Output the [x, y] coordinate of the center of the cell containing the given text.  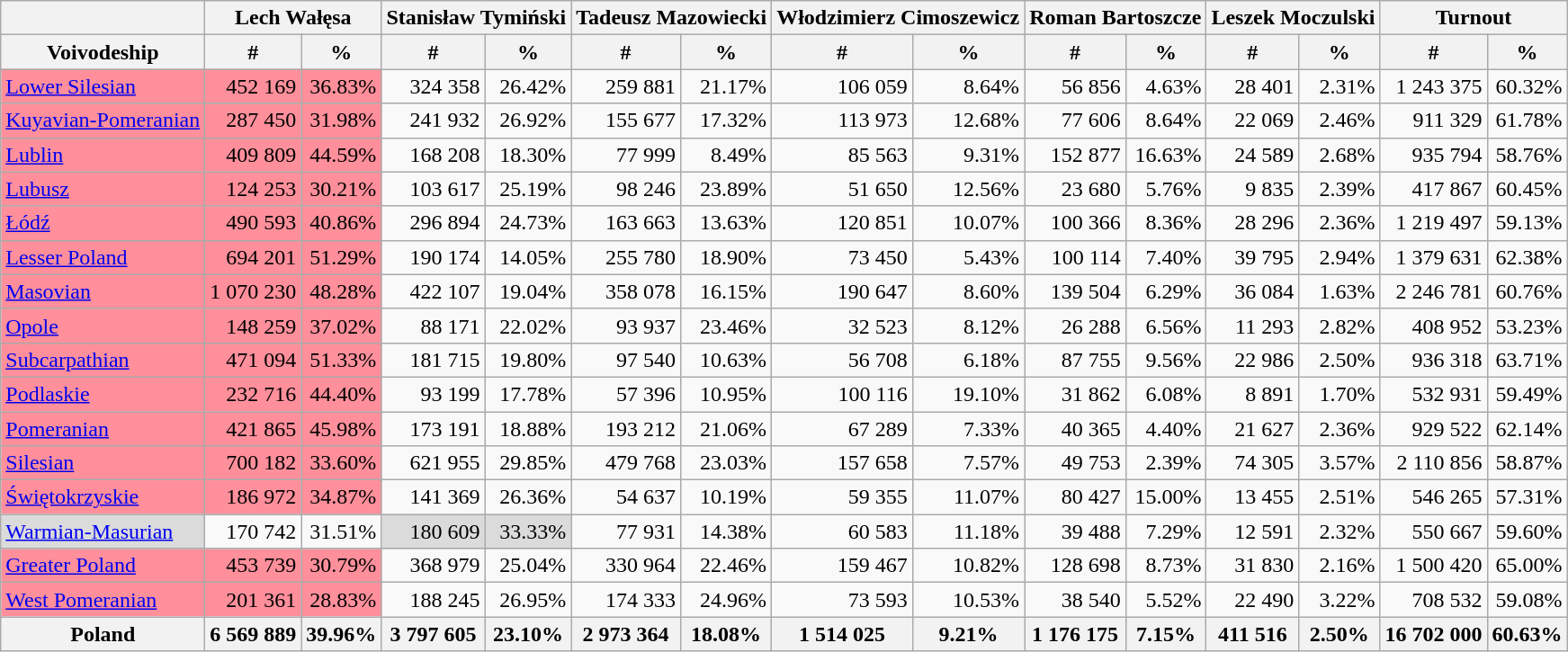
31.98% [342, 121]
17.78% [528, 394]
39.96% [342, 634]
550 667 [1434, 531]
120 851 [842, 223]
63.71% [1528, 360]
8.36% [1166, 223]
49 753 [1076, 463]
65.00% [1528, 566]
201 361 [254, 600]
6.29% [1166, 291]
2.16% [1340, 566]
180 609 [434, 531]
181 715 [434, 360]
12.68% [968, 121]
73 593 [842, 600]
Włodzimierz Cimoszewicz [898, 18]
77 931 [626, 531]
4.63% [1166, 86]
157 658 [842, 463]
40 365 [1076, 429]
453 739 [254, 566]
39 488 [1076, 531]
29.85% [528, 463]
85 563 [842, 155]
Tadeusz Mazowiecki [671, 18]
80 427 [1076, 497]
14.05% [528, 257]
Warmian-Masurian [103, 531]
9.56% [1166, 360]
25.04% [528, 566]
19.80% [528, 360]
12 591 [1252, 531]
Lubusz [103, 189]
2 246 781 [1434, 291]
3.22% [1340, 600]
Stanisław Tymiński [477, 18]
1 243 375 [1434, 86]
929 522 [1434, 429]
24 589 [1252, 155]
936 318 [1434, 360]
100 366 [1076, 223]
1 176 175 [1076, 634]
16 702 000 [1434, 634]
8 891 [1252, 394]
16.63% [1166, 155]
190 174 [434, 257]
77 606 [1076, 121]
2.51% [1340, 497]
53.23% [1528, 326]
174 333 [626, 600]
9 835 [1252, 189]
700 182 [254, 463]
Pomeranian [103, 429]
10.95% [725, 394]
36 084 [1252, 291]
59.13% [1528, 223]
22 069 [1252, 121]
Lublin [103, 155]
159 467 [842, 566]
259 881 [626, 86]
409 809 [254, 155]
26.42% [528, 86]
3.57% [1340, 463]
60.63% [1528, 634]
57 396 [626, 394]
128 698 [1076, 566]
23.89% [725, 189]
97 540 [626, 360]
139 504 [1076, 291]
621 955 [434, 463]
Łódź [103, 223]
6 569 889 [254, 634]
Turnout [1474, 18]
51.29% [342, 257]
77 999 [626, 155]
61.78% [1528, 121]
694 201 [254, 257]
88 171 [434, 326]
2.46% [1340, 121]
471 094 [254, 360]
141 369 [434, 497]
93 199 [434, 394]
56 708 [842, 360]
22 490 [1252, 600]
1.70% [1340, 394]
Leszek Moczulski [1294, 18]
408 952 [1434, 326]
241 932 [434, 121]
173 191 [434, 429]
911 329 [1434, 121]
14.38% [725, 531]
296 894 [434, 223]
1 379 631 [1434, 257]
1.63% [1340, 291]
40.86% [342, 223]
Masovian [103, 291]
422 107 [434, 291]
152 877 [1076, 155]
34.87% [342, 497]
22.02% [528, 326]
6.56% [1166, 326]
19.10% [968, 394]
1 514 025 [842, 634]
45.98% [342, 429]
Poland [103, 634]
2.68% [1340, 155]
51 650 [842, 189]
56 856 [1076, 86]
5.52% [1166, 600]
2 973 364 [626, 634]
Voivodeship [103, 52]
8.49% [725, 155]
44.40% [342, 394]
Lech Wałęsa [293, 18]
Greater Poland [103, 566]
452 169 [254, 86]
31.51% [342, 531]
37.02% [342, 326]
100 116 [842, 394]
124 253 [254, 189]
935 794 [1434, 155]
59.49% [1528, 394]
24.96% [725, 600]
26 288 [1076, 326]
2.94% [1340, 257]
74 305 [1252, 463]
330 964 [626, 566]
13 455 [1252, 497]
532 931 [1434, 394]
28.83% [342, 600]
28 296 [1252, 223]
62.14% [1528, 429]
148 259 [254, 326]
59.08% [1528, 600]
255 780 [626, 257]
21 627 [1252, 429]
60 583 [842, 531]
11 293 [1252, 326]
87 755 [1076, 360]
21.17% [725, 86]
58.76% [1528, 155]
22 986 [1252, 360]
4.40% [1166, 429]
West Pomeranian [103, 600]
10.07% [968, 223]
57.31% [1528, 497]
163 663 [626, 223]
32 523 [842, 326]
2.32% [1340, 531]
Roman Bartoszcze [1116, 18]
36.83% [342, 86]
6.18% [968, 360]
Świętokrzyskie [103, 497]
23.10% [528, 634]
26.95% [528, 600]
368 979 [434, 566]
Silesian [103, 463]
60.32% [1528, 86]
188 245 [434, 600]
12.56% [968, 189]
Subcarpathian [103, 360]
10.82% [968, 566]
30.21% [342, 189]
546 265 [1434, 497]
51.33% [342, 360]
62.38% [1528, 257]
7.33% [968, 429]
490 593 [254, 223]
17.32% [725, 121]
33.60% [342, 463]
8.12% [968, 326]
38 540 [1076, 600]
13.63% [725, 223]
5.43% [968, 257]
21.06% [725, 429]
26.92% [528, 121]
Lesser Poland [103, 257]
9.21% [968, 634]
58.87% [1528, 463]
48.28% [342, 291]
186 972 [254, 497]
22.46% [725, 566]
18.90% [725, 257]
31 830 [1252, 566]
31 862 [1076, 394]
19.04% [528, 291]
5.76% [1166, 189]
15.00% [1166, 497]
98 246 [626, 189]
417 867 [1434, 189]
170 742 [254, 531]
26.36% [528, 497]
Opole [103, 326]
60.45% [1528, 189]
10.19% [725, 497]
18.08% [725, 634]
23.46% [725, 326]
6.08% [1166, 394]
11.07% [968, 497]
479 768 [626, 463]
8.73% [1166, 566]
Lower Silesian [103, 86]
59 355 [842, 497]
2 110 856 [1434, 463]
8.60% [968, 291]
358 078 [626, 291]
155 677 [626, 121]
168 208 [434, 155]
33.33% [528, 531]
113 973 [842, 121]
7.57% [968, 463]
3 797 605 [434, 634]
23.03% [725, 463]
93 937 [626, 326]
103 617 [434, 189]
28 401 [1252, 86]
39 795 [1252, 257]
190 647 [842, 291]
100 114 [1076, 257]
73 450 [842, 257]
16.15% [725, 291]
23 680 [1076, 189]
11.18% [968, 531]
60.76% [1528, 291]
67 289 [842, 429]
708 532 [1434, 600]
44.59% [342, 155]
24.73% [528, 223]
106 059 [842, 86]
421 865 [254, 429]
1 219 497 [1434, 223]
7.40% [1166, 257]
2.82% [1340, 326]
2.31% [1340, 86]
10.63% [725, 360]
324 358 [434, 86]
18.88% [528, 429]
7.29% [1166, 531]
9.31% [968, 155]
54 637 [626, 497]
59.60% [1528, 531]
25.19% [528, 189]
18.30% [528, 155]
1 500 420 [1434, 566]
287 450 [254, 121]
193 212 [626, 429]
10.53% [968, 600]
Podlaskie [103, 394]
1 070 230 [254, 291]
411 516 [1252, 634]
232 716 [254, 394]
7.15% [1166, 634]
Kuyavian-Pomeranian [103, 121]
30.79% [342, 566]
